Pinpoint the cell where the given text exists, returning its [X, Y] midpoint coordinate. 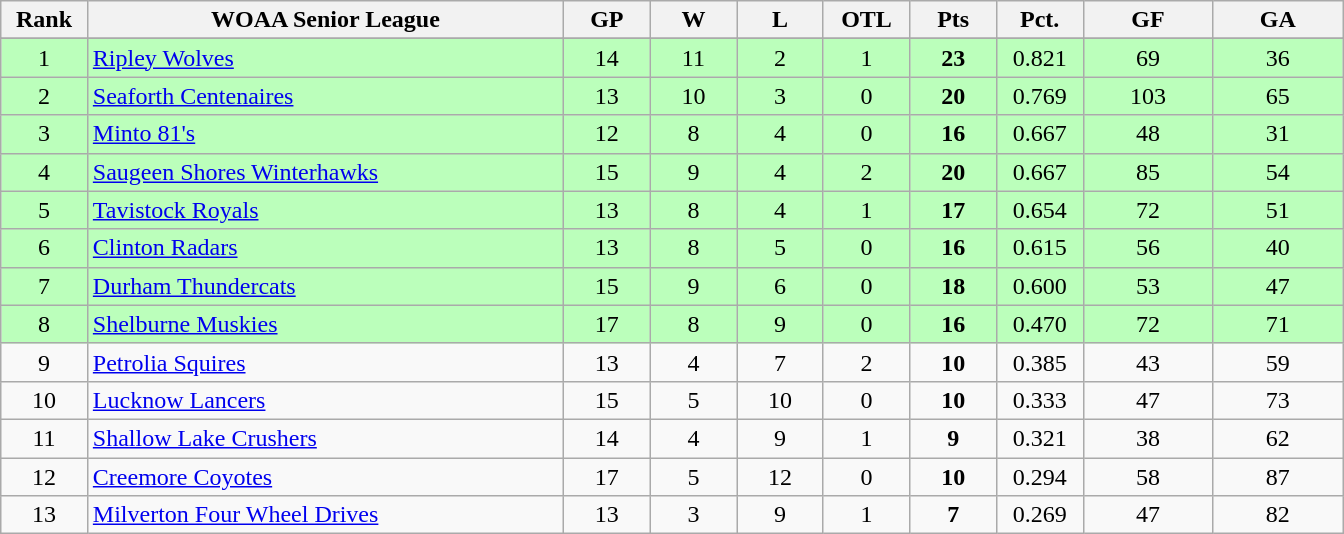
36 [1278, 58]
Shelburne Muskies [325, 324]
Seaforth Centenaires [325, 96]
54 [1278, 172]
Pct. [1040, 20]
71 [1278, 324]
Saugeen Shores Winterhawks [325, 172]
Petrolia Squires [325, 362]
WOAA Senior League [325, 20]
GF [1148, 20]
Creemore Coyotes [325, 477]
Lucknow Lancers [325, 400]
51 [1278, 210]
0.269 [1040, 515]
GP [608, 20]
59 [1278, 362]
0.600 [1040, 286]
69 [1148, 58]
56 [1148, 248]
Ripley Wolves [325, 58]
0.615 [1040, 248]
Pts [954, 20]
Milverton Four Wheel Drives [325, 515]
OTL [866, 20]
65 [1278, 96]
Tavistock Royals [325, 210]
73 [1278, 400]
Minto 81's [325, 134]
58 [1148, 477]
0.321 [1040, 438]
L [780, 20]
0.821 [1040, 58]
53 [1148, 286]
Shallow Lake Crushers [325, 438]
18 [954, 286]
62 [1278, 438]
103 [1148, 96]
40 [1278, 248]
38 [1148, 438]
0.333 [1040, 400]
Clinton Radars [325, 248]
31 [1278, 134]
48 [1148, 134]
GA [1278, 20]
23 [954, 58]
0.294 [1040, 477]
85 [1148, 172]
0.385 [1040, 362]
43 [1148, 362]
0.470 [1040, 324]
0.769 [1040, 96]
0.654 [1040, 210]
Rank [44, 20]
87 [1278, 477]
Durham Thundercats [325, 286]
W [694, 20]
82 [1278, 515]
